From the cell containing the given text, extract its center point as (x, y) coordinate. 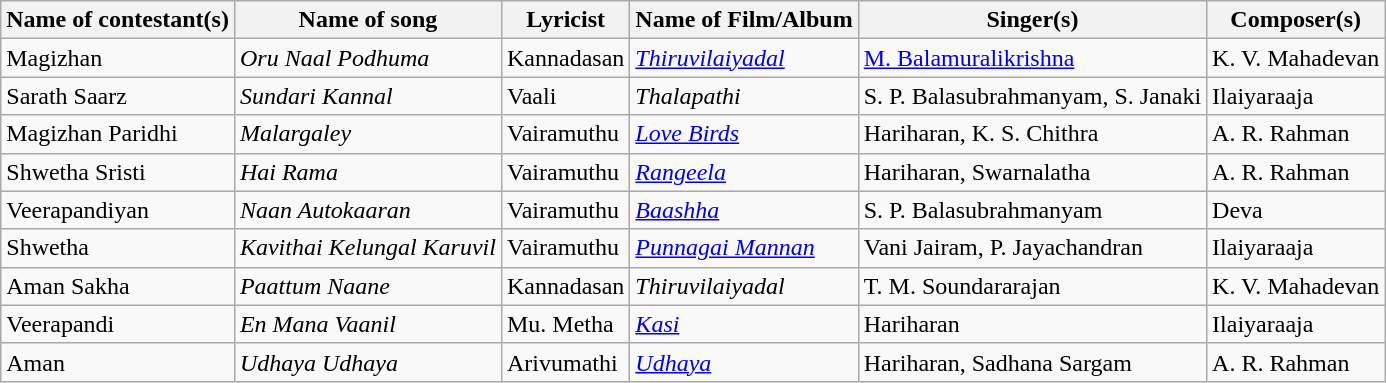
Magizhan (118, 58)
Naan Autokaaran (368, 210)
Hariharan, Sadhana Sargam (1032, 362)
Shwetha Sristi (118, 172)
Sarath Saarz (118, 96)
Magizhan Paridhi (118, 134)
Arivumathi (565, 362)
Sundari Kannal (368, 96)
Baashha (744, 210)
Vani Jairam, P. Jayachandran (1032, 248)
Paattum Naane (368, 286)
Veerapandi (118, 324)
Vaali (565, 96)
Name of contestant(s) (118, 20)
T. M. Soundararajan (1032, 286)
Hariharan (1032, 324)
Composer(s) (1296, 20)
Name of song (368, 20)
Oru Naal Podhuma (368, 58)
Mu. Metha (565, 324)
En Mana Vaanil (368, 324)
Hariharan, Swarnalatha (1032, 172)
Deva (1296, 210)
Veerapandiyan (118, 210)
Rangeela (744, 172)
Punnagai Mannan (744, 248)
Udhaya Udhaya (368, 362)
Lyricist (565, 20)
Name of Film/Album (744, 20)
Hai Rama (368, 172)
M. Balamuralikrishna (1032, 58)
Shwetha (118, 248)
Kasi (744, 324)
S. P. Balasubrahmanyam, S. Janaki (1032, 96)
Udhaya (744, 362)
Thalapathi (744, 96)
Hariharan, K. S. Chithra (1032, 134)
S. P. Balasubrahmanyam (1032, 210)
Kavithai Kelungal Karuvil (368, 248)
Aman (118, 362)
Love Birds (744, 134)
Aman Sakha (118, 286)
Malargaley (368, 134)
Singer(s) (1032, 20)
